From the cell containing the given text, extract its center point as (x, y) coordinate. 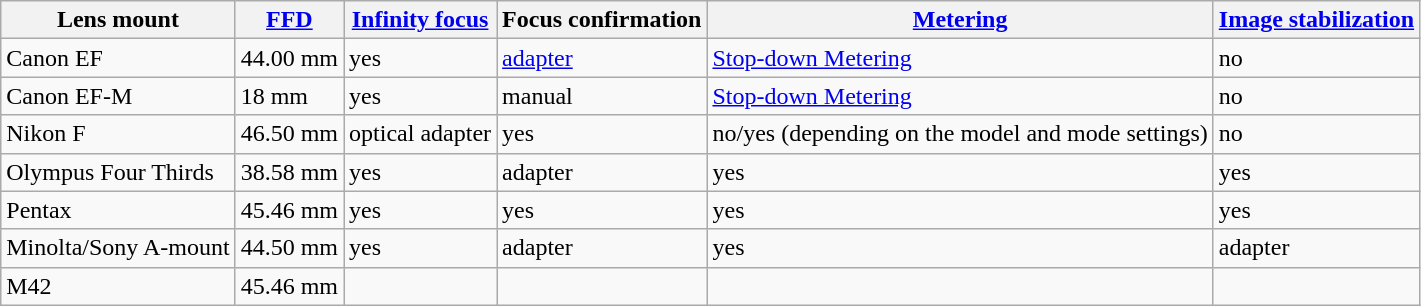
Minolta/Sony A-mount (118, 248)
Olympus Four Thirds (118, 172)
optical adapter (420, 134)
Nikon F (118, 134)
46.50 mm (289, 134)
Metering (960, 20)
manual (602, 96)
44.00 mm (289, 58)
Lens mount (118, 20)
no/yes (depending on the model and mode settings) (960, 134)
Canon EF (118, 58)
FFD (289, 20)
38.58 mm (289, 172)
Infinity focus (420, 20)
44.50 mm (289, 248)
M42 (118, 286)
Image stabilization (1316, 20)
18 mm (289, 96)
Pentax (118, 210)
Focus confirmation (602, 20)
Canon EF-M (118, 96)
